Determine the [x, y] coordinate at the center of the cell enclosing the given text.  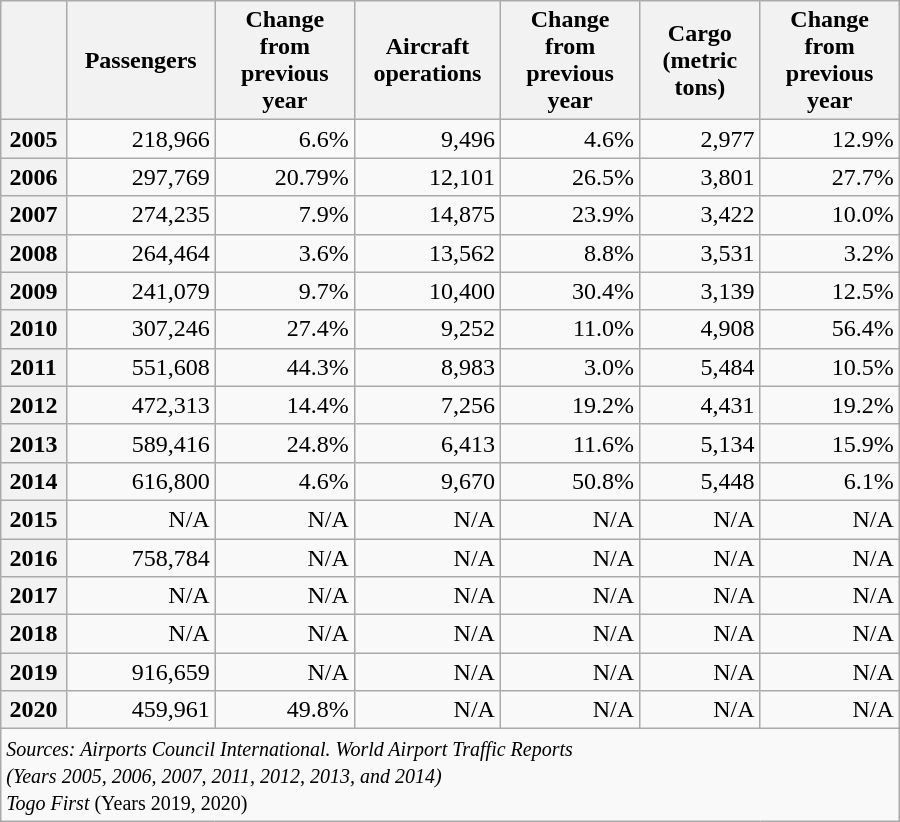
2010 [34, 329]
3,139 [700, 291]
8,983 [427, 367]
5,448 [700, 481]
2020 [34, 710]
11.6% [570, 443]
3.0% [570, 367]
30.4% [570, 291]
26.5% [570, 177]
24.8% [284, 443]
758,784 [140, 557]
15.9% [830, 443]
3.6% [284, 253]
2018 [34, 634]
12.9% [830, 139]
2006 [34, 177]
472,313 [140, 405]
6,413 [427, 443]
2011 [34, 367]
459,961 [140, 710]
27.7% [830, 177]
14.4% [284, 405]
2005 [34, 139]
9,252 [427, 329]
9,496 [427, 139]
14,875 [427, 215]
2016 [34, 557]
3,531 [700, 253]
5,134 [700, 443]
297,769 [140, 177]
10.5% [830, 367]
4,431 [700, 405]
241,079 [140, 291]
2017 [34, 596]
2007 [34, 215]
10.0% [830, 215]
274,235 [140, 215]
Cargo(metric tons) [700, 60]
6.1% [830, 481]
2014 [34, 481]
10,400 [427, 291]
Aircraft operations [427, 60]
9,670 [427, 481]
551,608 [140, 367]
616,800 [140, 481]
5,484 [700, 367]
2013 [34, 443]
2009 [34, 291]
4,908 [700, 329]
7,256 [427, 405]
3,801 [700, 177]
8.8% [570, 253]
3.2% [830, 253]
264,464 [140, 253]
49.8% [284, 710]
2008 [34, 253]
2012 [34, 405]
Passengers [140, 60]
2015 [34, 519]
218,966 [140, 139]
3,422 [700, 215]
11.0% [570, 329]
12.5% [830, 291]
7.9% [284, 215]
916,659 [140, 672]
589,416 [140, 443]
20.79% [284, 177]
307,246 [140, 329]
56.4% [830, 329]
2019 [34, 672]
6.6% [284, 139]
9.7% [284, 291]
23.9% [570, 215]
13,562 [427, 253]
2,977 [700, 139]
44.3% [284, 367]
50.8% [570, 481]
12,101 [427, 177]
27.4% [284, 329]
